For the text-containing cell, return its midpoint in [x, y] coordinate format. 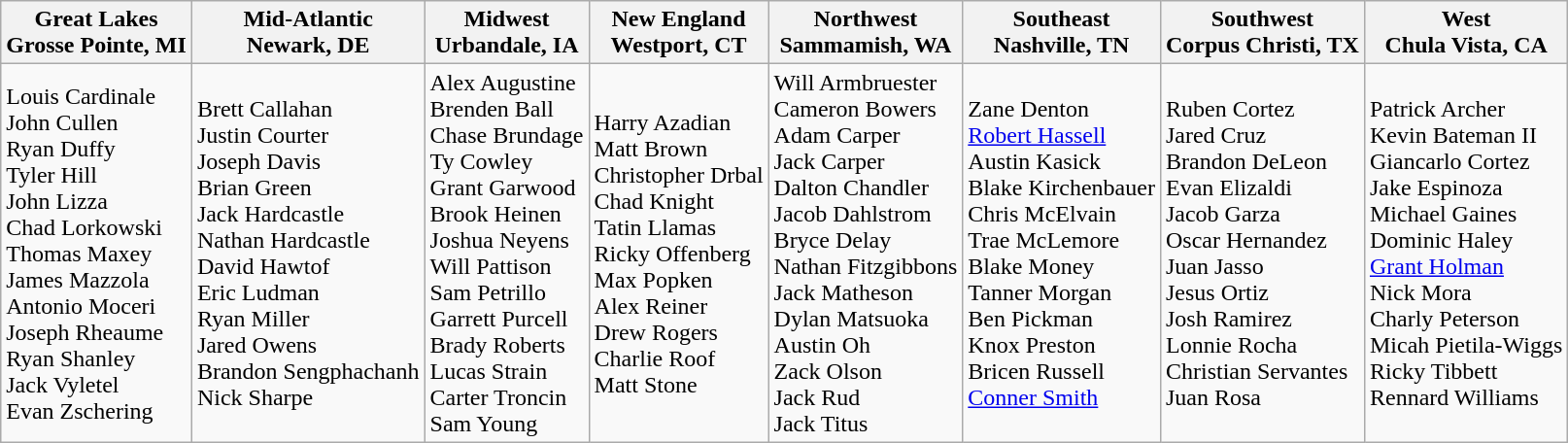
Midwest Urbandale, IA [507, 33]
New England Westport, CT [678, 33]
Southeast Nashville, TN [1062, 33]
Southwest Corpus Christi, TX [1262, 33]
Great Lakes Grosse Pointe, MI [97, 33]
West Chula Vista, CA [1465, 33]
Mid-Atlantic Newark, DE [308, 33]
Ruben CortezJared CruzBrandon DeLeonEvan ElizaldiJacob GarzaOscar HernandezJuan JassoJesus OrtizJosh RamirezLonnie RochaChristian ServantesJuan Rosa [1262, 253]
Harry AzadianMatt BrownChristopher DrbalChad KnightTatin LlamasRicky OffenbergMax PopkenAlex ReinerDrew RogersCharlie RoofMatt Stone [678, 253]
Northwest Sammamish, WA [866, 33]
